From the cell containing the given text, extract its center point as [X, Y] coordinate. 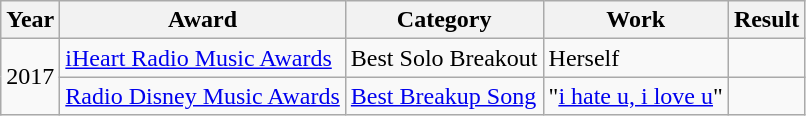
2017 [30, 77]
Result [766, 20]
Category [444, 20]
iHeart Radio Music Awards [203, 58]
Work [636, 20]
Best Solo Breakout [444, 58]
Herself [636, 58]
Award [203, 20]
"i hate u, i love u" [636, 96]
Year [30, 20]
Radio Disney Music Awards [203, 96]
Best Breakup Song [444, 96]
